Search for the cell housing the specified text and yield its [x, y] center coordinate. 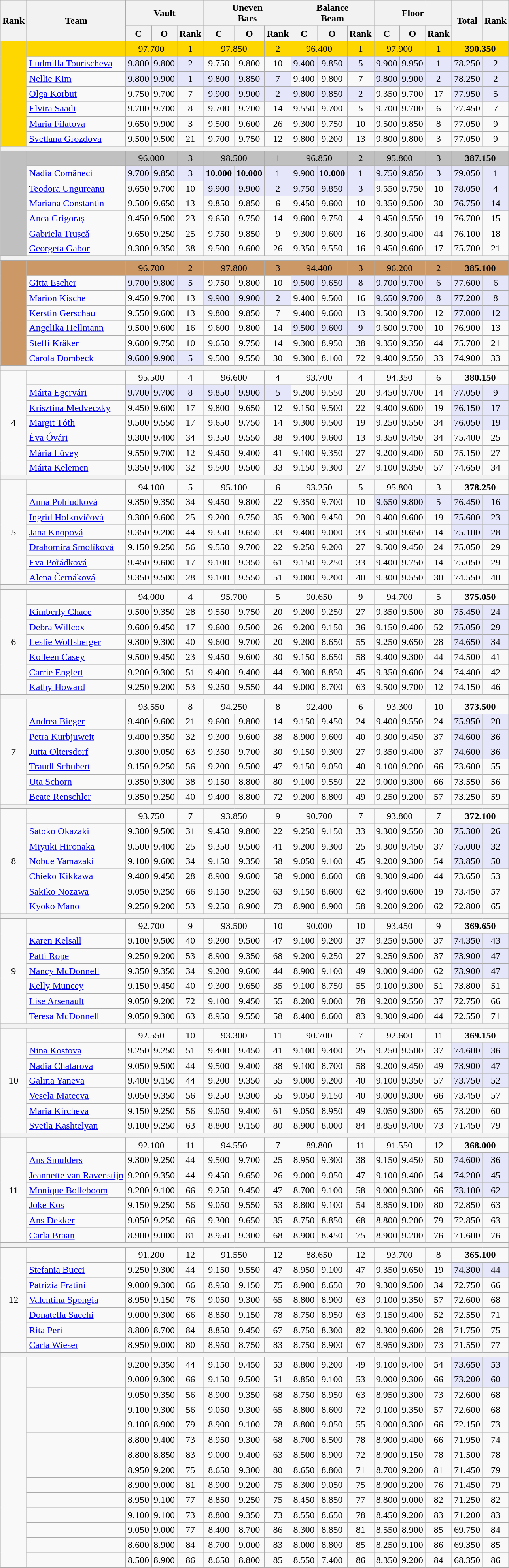
46 [495, 687]
97.850 [234, 49]
Elvira Saadi [76, 109]
Kerstin Gerschau [76, 313]
89.800 [319, 1145]
Patrizia Fratini [76, 1285]
93.850 [234, 816]
77.600 [467, 283]
372.100 [480, 816]
Miyuki Hironaka [76, 846]
Nellie Kim [76, 79]
Jana Knopová [76, 532]
92.600 [399, 1035]
73.750 [467, 1081]
43 [495, 941]
8.200 [304, 1001]
Kolleen Casey [76, 657]
Karen Kelsall [76, 941]
Carla Wieser [76, 1345]
Uta Schorn [76, 782]
96.000 [151, 158]
77.200 [467, 298]
77.000 [467, 313]
Margit Tóth [76, 423]
Team [76, 21]
94.100 [151, 487]
74.900 [467, 358]
92.400 [319, 707]
Nina Kostova [76, 1050]
Ans Smulders [76, 1160]
Teresa McDonnell [76, 1016]
92.700 [151, 926]
Teodora Ungureanu [76, 188]
385.100 [480, 268]
96.200 [399, 268]
Steffi Kräker [76, 343]
74.550 [467, 577]
75.600 [467, 517]
Kimberly Chace [76, 612]
Svetlana Grozdova [76, 139]
69.750 [467, 1530]
Kyoko Mano [76, 906]
369.150 [480, 1035]
92.100 [151, 1145]
Anna Pohludková [76, 502]
Mária Lővey [76, 453]
69.350 [467, 1545]
75.100 [467, 532]
Stefania Bucci [76, 1270]
Debra Willcox [76, 627]
74.500 [467, 657]
7.400 [332, 1560]
93.550 [151, 707]
71.250 [467, 1500]
8.100 [332, 358]
Petra Kurbjuweit [76, 737]
42 [495, 672]
Marion Kische [76, 298]
Gabriela Trușcă [76, 234]
Gitta Escher [76, 283]
Maria Filatova [76, 124]
Ingrid Holkovičová [76, 517]
71.200 [467, 1515]
Nancy McDonnell [76, 971]
92.550 [151, 1035]
95.700 [234, 597]
68.350 [467, 1560]
380.150 [480, 377]
73.850 [467, 861]
96.850 [319, 158]
Ans Dekker [76, 1220]
73.250 [467, 797]
74.400 [467, 672]
Svetla Kashtelyan [76, 1126]
Valentina Spongia [76, 1300]
76.700 [467, 219]
71.550 [467, 1345]
Lise Arsenault [76, 1001]
Carla Braan [76, 1235]
93.800 [399, 816]
375.050 [480, 597]
Vesela Mateeva [76, 1096]
Nadia Comăneci [76, 173]
77.450 [467, 109]
74.150 [467, 687]
Vault [165, 13]
Maria Kircheva [76, 1111]
365.100 [480, 1255]
Nobue Yamazaki [76, 861]
97.900 [399, 49]
98.500 [234, 158]
Márta Egervári [76, 392]
90.650 [319, 597]
Galina Yaneva [76, 1081]
74.300 [467, 1270]
BalanceBeam [332, 13]
Leslie Wolfsberger [76, 642]
74 [495, 1440]
Traudl Schubert [76, 767]
72.150 [467, 1425]
18 [495, 234]
75.150 [467, 453]
Beate Renschler [76, 797]
387.150 [480, 158]
Carola Dombeck [76, 358]
Kelly Muncey [76, 986]
390.350 [480, 49]
Drahomíra Smolíková [76, 547]
Éva Óvári [76, 438]
Nadia Chatarova [76, 1066]
75.950 [467, 722]
368.000 [480, 1145]
73.100 [467, 1190]
71.750 [467, 1330]
97.700 [151, 49]
Kathy Howard [76, 687]
76.900 [467, 328]
94.000 [151, 597]
Patti Rope [76, 956]
Chieko Kikkawa [76, 876]
Monique Bolleboom [76, 1190]
93.250 [319, 487]
Angelika Hellmann [76, 328]
94.700 [399, 597]
94.350 [399, 377]
75.400 [467, 438]
78.050 [467, 188]
75.300 [467, 831]
96.600 [234, 377]
71.950 [467, 1440]
Carrie Englert [76, 672]
73.800 [467, 986]
Mariana Constantin [76, 204]
77.950 [467, 94]
94.400 [319, 268]
76.750 [467, 204]
369.650 [480, 926]
Krisztina Medveczky [76, 407]
Donatella Sacchi [76, 1315]
74.200 [467, 1175]
Georgeta Gabor [76, 249]
Jeannette van Ravenstijn [76, 1175]
15 [495, 219]
96.400 [319, 49]
93.750 [151, 816]
9.950 [412, 64]
Ludmilla Tourischeva [76, 64]
Andrea Bieger [76, 722]
94.550 [234, 1145]
91.200 [151, 1255]
Olga Korbut [76, 94]
Anca Grigoraș [76, 219]
95.500 [151, 377]
8.350 [387, 1560]
95.100 [234, 487]
71.500 [467, 1455]
79.050 [467, 173]
Sakiko Nozawa [76, 891]
8.250 [387, 1545]
Satoko Okazaki [76, 831]
378.250 [480, 487]
76.050 [467, 423]
73.600 [467, 767]
373.500 [480, 707]
93.450 [399, 926]
Total [467, 21]
97.800 [234, 268]
90.000 [319, 926]
31 [191, 831]
71.600 [467, 1235]
76.150 [467, 407]
76.450 [467, 502]
70 [361, 1285]
94.250 [234, 707]
75.000 [467, 846]
Alena Černáková [76, 577]
74.350 [467, 941]
75.450 [467, 612]
Jutta Oltersdorf [76, 752]
Márta Kelemen [76, 468]
88.650 [319, 1255]
Joke Kos [76, 1205]
Floor [413, 13]
96.700 [151, 268]
Rita Peri [76, 1330]
Eva Pořádková [76, 562]
93.500 [234, 926]
UnevenBars [248, 13]
73.550 [467, 782]
59 [495, 797]
72.800 [467, 906]
76.100 [467, 234]
